Provide the (x, y) coordinate of the cell's center where the given text is located.  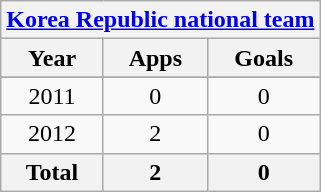
Goals (264, 58)
Year (52, 58)
2012 (52, 134)
2011 (52, 96)
Apps (155, 58)
Korea Republic national team (160, 20)
Total (52, 172)
